Return (X, Y) of the center of cell containing provided text 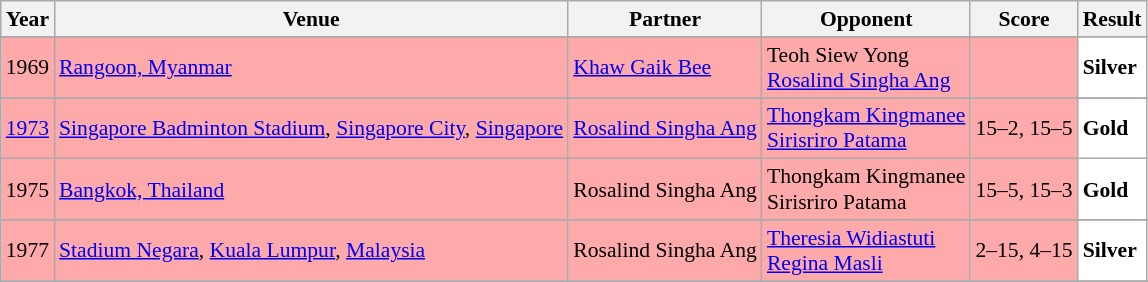
Theresia Widiastuti Regina Masli (866, 250)
1975 (28, 190)
Partner (665, 19)
2–15, 4–15 (1024, 250)
Teoh Siew Yong Rosalind Singha Ang (866, 68)
15–2, 15–5 (1024, 128)
Score (1024, 19)
Rangoon, Myanmar (311, 68)
Singapore Badminton Stadium, Singapore City, Singapore (311, 128)
Result (1112, 19)
15–5, 15–3 (1024, 190)
1977 (28, 250)
Khaw Gaik Bee (665, 68)
Stadium Negara, Kuala Lumpur, Malaysia (311, 250)
Venue (311, 19)
Bangkok, Thailand (311, 190)
1973 (28, 128)
Year (28, 19)
Opponent (866, 19)
1969 (28, 68)
